Locate the cell with the specified text and output its (X, Y) center coordinate. 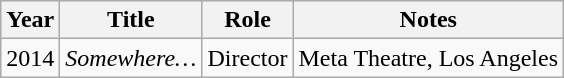
Meta Theatre, Los Angeles (428, 58)
2014 (30, 58)
Role (248, 20)
Year (30, 20)
Title (131, 20)
Notes (428, 20)
Somewhere… (131, 58)
Director (248, 58)
